Scan for the cell matching the given text and deliver its (X, Y) coordinate at center. 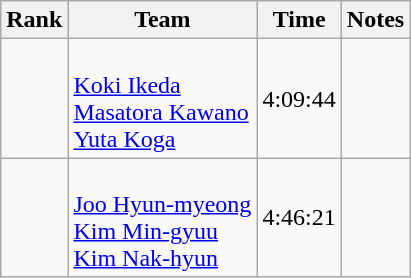
Notes (375, 20)
4:46:21 (299, 218)
Joo Hyun-myeongKim Min-gyuuKim Nak-hyun (162, 218)
Time (299, 20)
Rank (34, 20)
4:09:44 (299, 98)
Koki IkedaMasatora KawanoYuta Koga (162, 98)
Team (162, 20)
